Capture the cell that displays the provided text and extract its [X, Y] central coordinate. 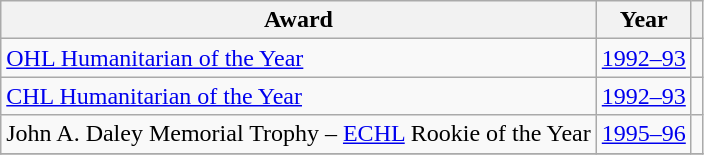
1995–96 [644, 134]
OHL Humanitarian of the Year [299, 58]
Award [299, 20]
John A. Daley Memorial Trophy – ECHL Rookie of the Year [299, 134]
Year [644, 20]
CHL Humanitarian of the Year [299, 96]
